For the text-containing cell, return its midpoint in [X, Y] coordinate format. 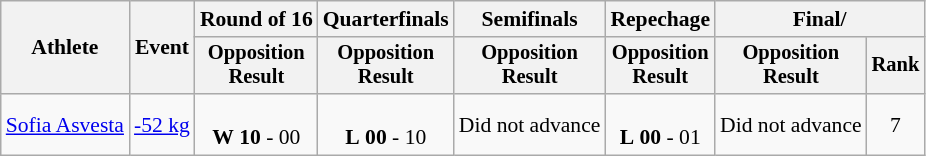
7 [896, 124]
Round of 16 [256, 19]
L 00 - 01 [660, 124]
Sofia Asvesta [65, 124]
Final/ [820, 19]
Repechage [660, 19]
W 10 - 00 [256, 124]
Event [162, 48]
Semifinals [530, 19]
L 00 - 10 [386, 124]
Quarterfinals [386, 19]
Rank [896, 66]
Athlete [65, 48]
-52 kg [162, 124]
